Capture the cell that displays the provided text and extract its [X, Y] central coordinate. 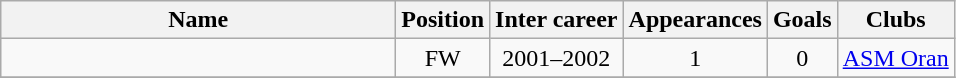
Clubs [896, 20]
ASM Oran [896, 58]
1 [695, 58]
FW [443, 58]
2001–2002 [556, 58]
Name [198, 20]
0 [802, 58]
Inter career [556, 20]
Position [443, 20]
Appearances [695, 20]
Goals [802, 20]
